Output the [X, Y] coordinate of the center of the cell containing the given text.  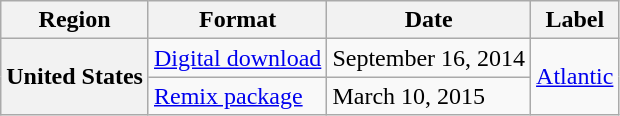
Digital download [237, 58]
United States [75, 77]
Region [75, 20]
Label [575, 20]
Atlantic [575, 77]
March 10, 2015 [429, 96]
Date [429, 20]
Format [237, 20]
Remix package [237, 96]
September 16, 2014 [429, 58]
